Determine the [X, Y] coordinate at the center of the cell enclosing the given text.  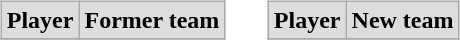
New team [402, 20]
Former team [152, 20]
